Determine the [x, y] coordinate at the center of the cell enclosing the given text.  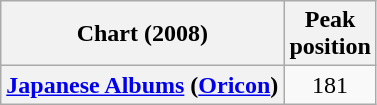
181 [330, 85]
Chart (2008) [142, 34]
Peakposition [330, 34]
Japanese Albums (Oricon) [142, 85]
